Pinpoint the cell where the given text exists, returning its (X, Y) midpoint coordinate. 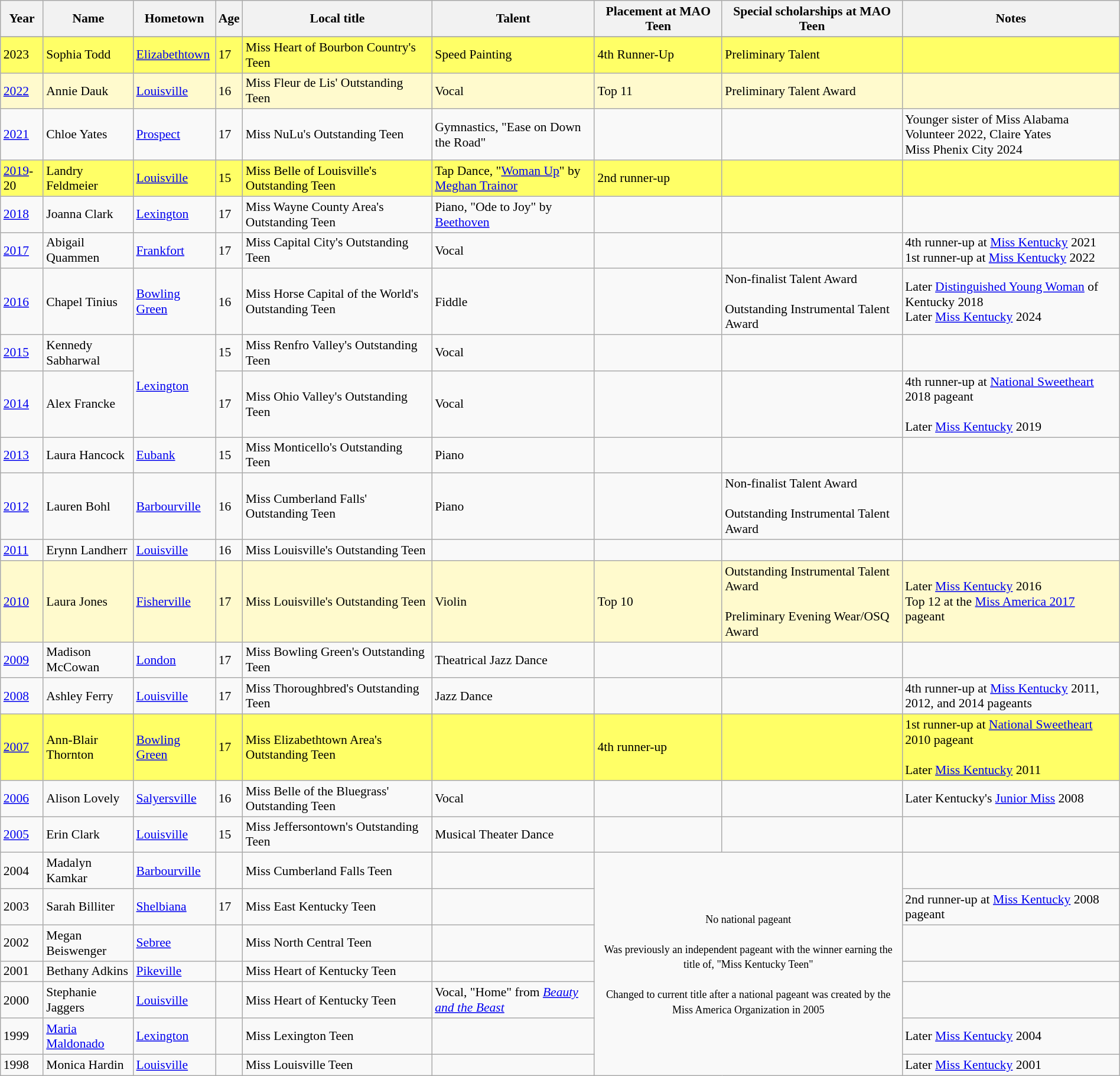
Miss Fleur de Lis' Outstanding Teen (337, 91)
Fisherville (175, 602)
4th runner-up (658, 747)
Laura Jones (88, 602)
Alex Francke (88, 404)
Miss East Kentucky Teen (337, 906)
Chapel Tinius (88, 302)
2022 (22, 91)
Madison McCowan (88, 659)
2008 (22, 696)
Monica Hardin (88, 1065)
Local title (337, 19)
Outstanding Instrumental Talent AwardPreliminary Evening Wear/OSQ Award (812, 602)
Top 10 (658, 602)
2006 (22, 799)
Later Miss Kentucky 2001 (1011, 1065)
Miss North Central Teen (337, 943)
Miss Thoroughbred's Outstanding Teen (337, 696)
Age (229, 19)
4th Runner-Up (658, 54)
2015 (22, 353)
1st runner-up at National Sweetheart 2010 pageantLater Miss Kentucky 2011 (1011, 747)
Ashley Ferry (88, 696)
2000 (22, 1000)
Later Kentucky's Junior Miss 2008 (1011, 799)
London (175, 659)
Miss Horse Capital of the World's Outstanding Teen (337, 302)
Pikeville (175, 971)
Miss Cumberland Falls Teen (337, 871)
Miss Wayne County Area's Outstanding Teen (337, 214)
Notes (1011, 19)
Theatrical Jazz Dance (513, 659)
Miss Belle of the Bluegrass' Outstanding Teen (337, 799)
Talent (513, 19)
Sarah Billiter (88, 906)
2012 (22, 506)
Younger sister of Miss Alabama Volunteer 2022, Claire YatesMiss Phenix City 2024 (1011, 135)
2010 (22, 602)
Shelbiana (175, 906)
Elizabethtown (175, 54)
Alison Lovely (88, 799)
4th runner-up at National Sweetheart 2018 pageantLater Miss Kentucky 2019 (1011, 404)
1999 (22, 1036)
Miss Bowling Green's Outstanding Teen (337, 659)
Lauren Bohl (88, 506)
Joanna Clark (88, 214)
Ann-Blair Thornton (88, 747)
Sebree (175, 943)
Hometown (175, 19)
Miss Heart of Bourbon Country's Teen (337, 54)
2007 (22, 747)
Miss Lexington Teen (337, 1036)
Miss Jeffersontown's Outstanding Teen (337, 834)
Erin Clark (88, 834)
1998 (22, 1065)
2nd runner-up at Miss Kentucky 2008 pageant (1011, 906)
2001 (22, 971)
Special scholarships at MAO Teen (812, 19)
Frankfort (175, 251)
Miss Ohio Valley's Outstanding Teen (337, 404)
2023 (22, 54)
Miss Louisville Teen (337, 1065)
Kennedy Sabharwal (88, 353)
Fiddle (513, 302)
Miss Belle of Louisville's Outstanding Teen (337, 178)
2016 (22, 302)
2018 (22, 214)
2nd runner-up (658, 178)
Miss Monticello's Outstanding Teen (337, 455)
Piano, "Ode to Joy" by Beethoven (513, 214)
2021 (22, 135)
Stephanie Jaggers (88, 1000)
Erynn Landherr (88, 550)
Megan Beiswenger (88, 943)
Sophia Todd (88, 54)
Preliminary Talent Award (812, 91)
Tap Dance, "Woman Up" by Meghan Trainor (513, 178)
Miss Elizabethtown Area's Outstanding Teen (337, 747)
Madalyn Kamkar (88, 871)
2009 (22, 659)
2013 (22, 455)
2005 (22, 834)
Gymnastics, "Ease on Down the Road" (513, 135)
Maria Maldonado (88, 1036)
Salyersville (175, 799)
4th runner-up at Miss Kentucky 20211st runner-up at Miss Kentucky 2022 (1011, 251)
Later Miss Kentucky 2004 (1011, 1036)
Musical Theater Dance (513, 834)
Placement at MAO Teen (658, 19)
Violin (513, 602)
2019-20 (22, 178)
Laura Hancock (88, 455)
Abigail Quammen (88, 251)
2011 (22, 550)
2017 (22, 251)
Chloe Yates (88, 135)
Vocal, "Home" from Beauty and the Beast (513, 1000)
Miss NuLu's Outstanding Teen (337, 135)
Miss Cumberland Falls' Outstanding Teen (337, 506)
4th runner-up at Miss Kentucky 2011, 2012, and 2014 pageants (1011, 696)
Speed Painting (513, 54)
Miss Renfro Valley's Outstanding Teen (337, 353)
Later Distinguished Young Woman of Kentucky 2018Later Miss Kentucky 2024 (1011, 302)
Later Miss Kentucky 2016 Top 12 at the Miss America 2017 pageant (1011, 602)
Annie Dauk (88, 91)
2002 (22, 943)
Miss Capital City's Outstanding Teen (337, 251)
Year (22, 19)
Top 11 (658, 91)
Prospect (175, 135)
2004 (22, 871)
Landry Feldmeier (88, 178)
Preliminary Talent (812, 54)
2014 (22, 404)
Jazz Dance (513, 696)
Bethany Adkins (88, 971)
Name (88, 19)
Eubank (175, 455)
2003 (22, 906)
